Detect which cell encompasses the target text, then output its [x, y] center coordinate. 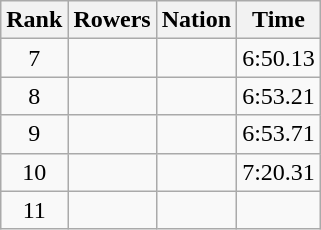
7 [34, 58]
6:53.21 [279, 96]
11 [34, 210]
9 [34, 134]
Nation [196, 20]
7:20.31 [279, 172]
6:50.13 [279, 58]
Rowers [112, 20]
Time [279, 20]
8 [34, 96]
6:53.71 [279, 134]
10 [34, 172]
Rank [34, 20]
